Capture the cell that displays the provided text and extract its [X, Y] central coordinate. 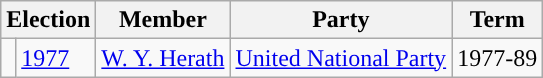
1977-89 [498, 58]
United National Party [341, 58]
Election [48, 20]
Term [498, 20]
1977 [56, 58]
W. Y. Herath [163, 58]
Party [341, 20]
Member [163, 20]
